Detect which cell encompasses the target text, then output its [X, Y] center coordinate. 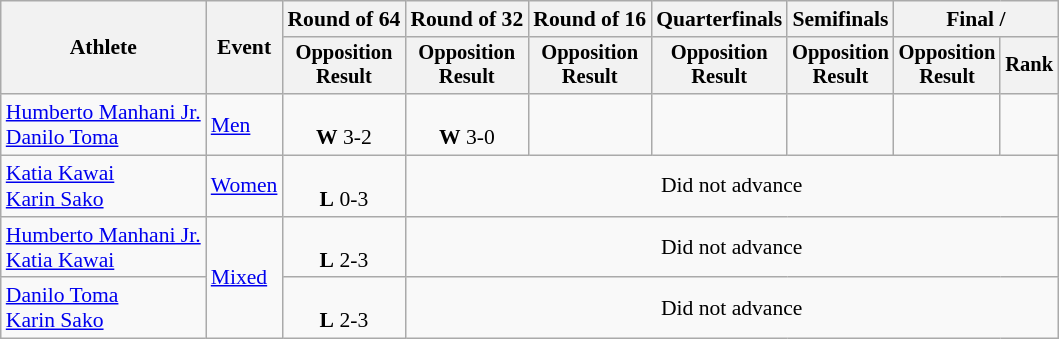
Quarterfinals [719, 19]
Men [244, 124]
Round of 16 [590, 19]
Mixed [244, 278]
W 3-0 [466, 124]
W 3-2 [344, 124]
Rank [1029, 66]
Humberto Manhani Jr.Katia Kawai [104, 248]
Semifinals [840, 19]
Katia KawaiKarin Sako [104, 186]
Humberto Manhani Jr.Danilo Toma [104, 124]
Danilo TomaKarin Sako [104, 308]
Round of 32 [466, 19]
Event [244, 48]
Women [244, 186]
Final / [976, 19]
Round of 64 [344, 19]
Athlete [104, 48]
L 0-3 [344, 186]
